Output the (X, Y) coordinate of the center of the cell containing the given text.  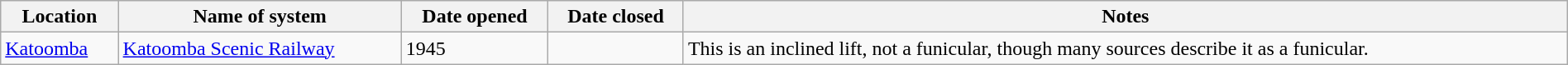
Location (60, 17)
Date closed (616, 17)
This is an inclined lift, not a funicular, though many sources describe it as a funicular. (1125, 48)
Date opened (475, 17)
1945 (475, 48)
Katoomba Scenic Railway (260, 48)
Katoomba (60, 48)
Name of system (260, 17)
Notes (1125, 17)
